Provide the (X, Y) coordinate of the cell's center where the given text is located.  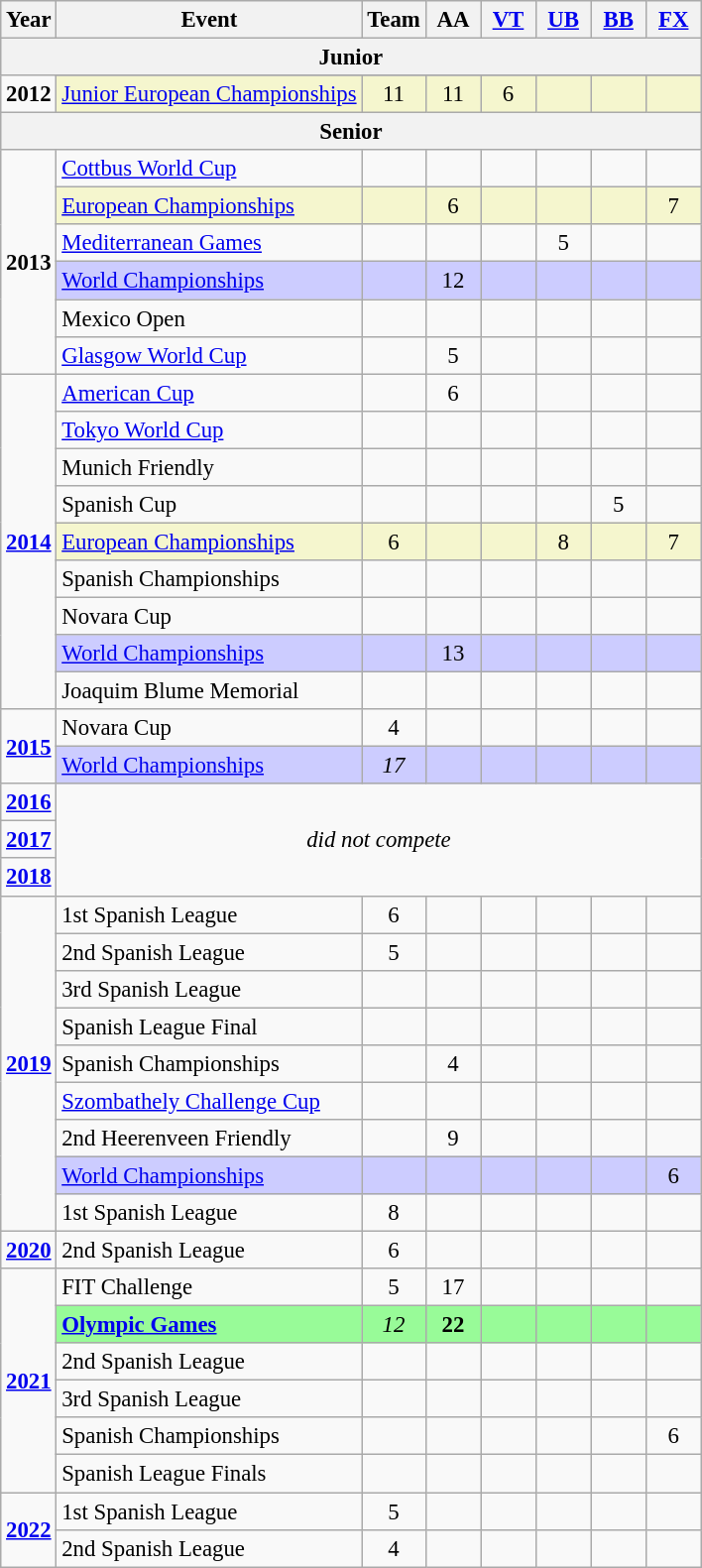
did not compete (379, 839)
Tokyo World Cup (209, 429)
Cottbus World Cup (209, 169)
FX (673, 20)
2017 (29, 840)
Glasgow World Cup (209, 355)
FIT Challenge (209, 1287)
2021 (29, 1381)
Junior European Championships (209, 94)
13 (453, 654)
2020 (29, 1251)
9 (453, 1139)
AA (453, 20)
Munich Friendly (209, 467)
American Cup (209, 393)
2022 (29, 1529)
Olympic Games (209, 1325)
Junior (351, 58)
Senior (351, 132)
UB (563, 20)
2014 (29, 542)
2019 (29, 1063)
Spanish League Final (209, 1026)
Spanish League Finals (209, 1474)
2012 (29, 94)
Joaquim Blume Memorial (209, 691)
2nd Heerenveen Friendly (209, 1139)
2016 (29, 802)
2018 (29, 878)
VT (509, 20)
Szombathely Challenge Cup (209, 1101)
Event (209, 20)
Spanish Cup (209, 505)
Year (29, 20)
2013 (29, 262)
22 (453, 1325)
Team (394, 20)
BB (619, 20)
Mexico Open (209, 318)
2015 (29, 746)
Mediterranean Games (209, 243)
